Return [x, y] of the center of cell containing provided text 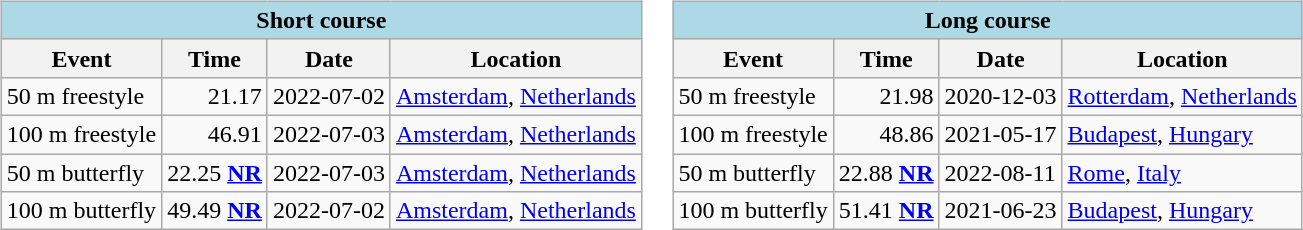
48.86 [886, 134]
Rotterdam, Netherlands [1182, 96]
Long course [988, 20]
Rome, Italy [1182, 173]
2021-05-17 [1000, 134]
51.41 NR [886, 211]
2021-06-23 [1000, 211]
Short course [321, 20]
22.88 NR [886, 173]
46.91 [215, 134]
21.17 [215, 96]
49.49 NR [215, 211]
2022-08-11 [1000, 173]
2020-12-03 [1000, 96]
21.98 [886, 96]
22.25 NR [215, 173]
